Locate the cell with the specified text and output its (x, y) center coordinate. 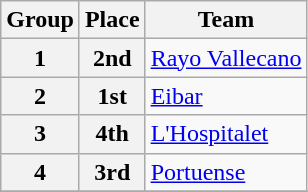
Team (226, 20)
3rd (112, 172)
4 (40, 172)
1 (40, 58)
Group (40, 20)
4th (112, 134)
Place (112, 20)
2nd (112, 58)
L'Hospitalet (226, 134)
Eibar (226, 96)
Rayo Vallecano (226, 58)
1st (112, 96)
2 (40, 96)
3 (40, 134)
Portuense (226, 172)
